Detect which cell encompasses the target text, then output its (X, Y) center coordinate. 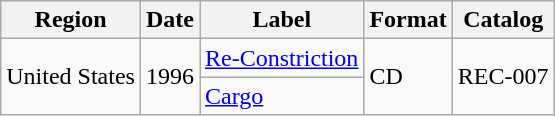
1996 (170, 77)
Region (71, 20)
Cargo (282, 96)
Date (170, 20)
Re-Constriction (282, 58)
REC-007 (503, 77)
Format (408, 20)
CD (408, 77)
Label (282, 20)
Catalog (503, 20)
United States (71, 77)
